Search for the cell housing the specified text and yield its (x, y) center coordinate. 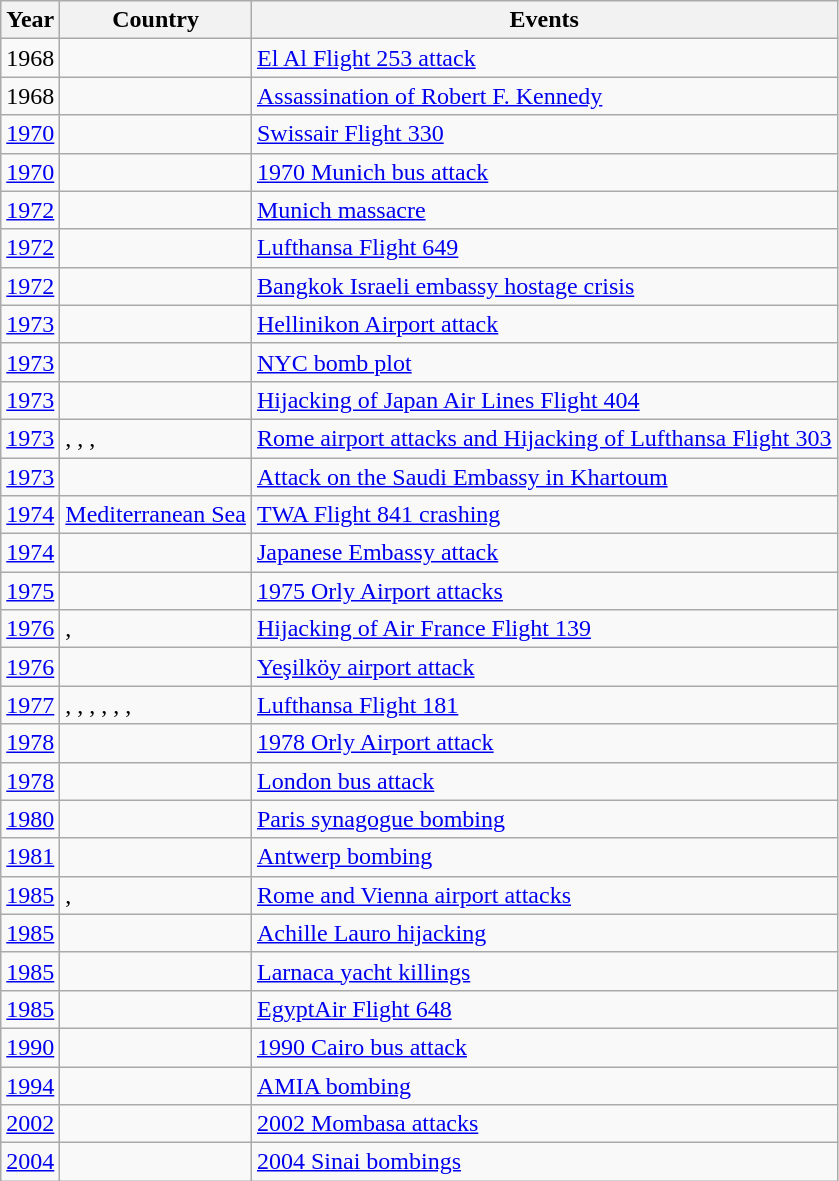
1990 Cairo bus attack (544, 1047)
, , , (156, 438)
Rome airport attacks and Hijacking of Lufthansa Flight 303 (544, 438)
Achille Lauro hijacking (544, 933)
NYC bomb plot (544, 362)
Yeşilköy airport attack (544, 667)
1994 (30, 1085)
Swissair Flight 330 (544, 134)
Munich massacre (544, 210)
Japanese Embassy attack (544, 553)
Larnaca yacht killings (544, 971)
1977 (30, 705)
2002 (30, 1124)
2004 Sinai bombings (544, 1162)
Hellinikon Airport attack (544, 324)
1975 Orly Airport attacks (544, 591)
El Al Flight 253 attack (544, 58)
Antwerp bombing (544, 857)
Assassination of Robert F. Kennedy (544, 96)
Mediterranean Sea (156, 515)
Country (156, 20)
EgyptAir Flight 648 (544, 1009)
TWA Flight 841 crashing (544, 515)
2004 (30, 1162)
Hijacking of Japan Air Lines Flight 404 (544, 400)
London bus attack (544, 781)
Events (544, 20)
1981 (30, 857)
, , , , , , (156, 705)
Bangkok Israeli embassy hostage crisis (544, 286)
1990 (30, 1047)
Lufthansa Flight 649 (544, 248)
1970 Munich bus attack (544, 172)
Lufthansa Flight 181 (544, 705)
Year (30, 20)
1980 (30, 819)
1975 (30, 591)
Rome and Vienna airport attacks (544, 895)
1978 Orly Airport attack (544, 743)
AMIA bombing (544, 1085)
2002 Mombasa attacks (544, 1124)
Attack on the Saudi Embassy in Khartoum (544, 477)
Paris synagogue bombing (544, 819)
Hijacking of Air France Flight 139 (544, 629)
